Identify which cell holds the provided text, then report its (x, y) central coordinate. 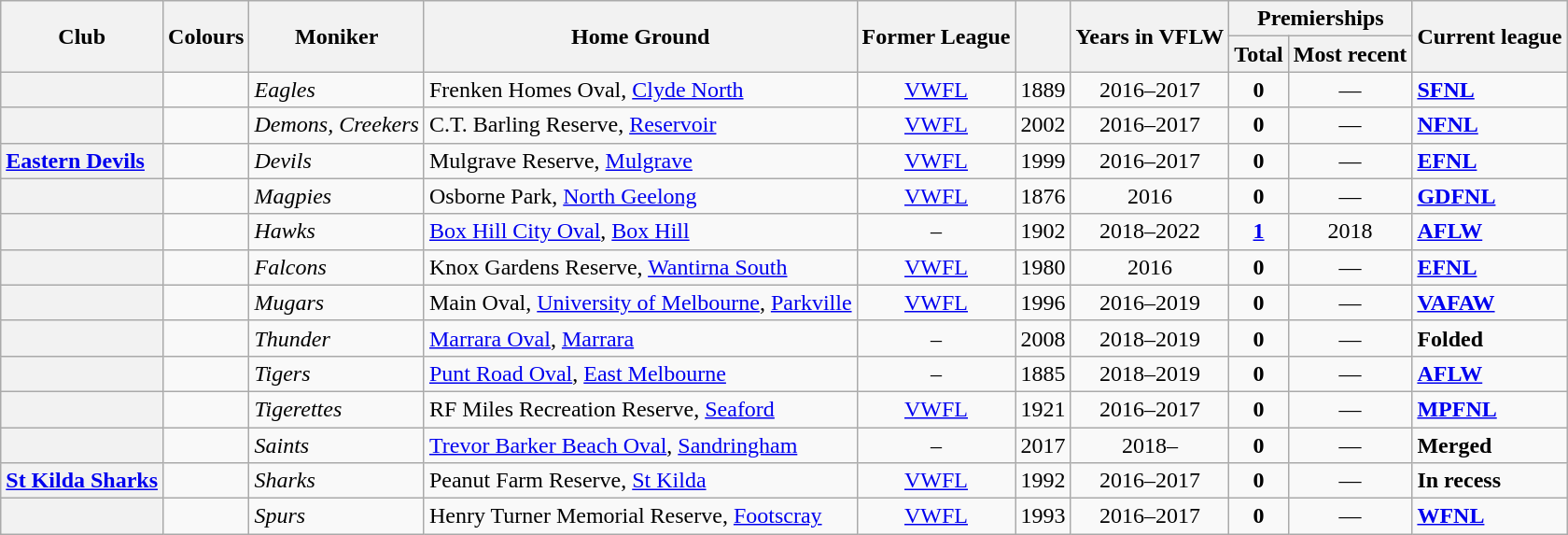
Eagles (336, 90)
RF Miles Recreation Reserve, Seaford (640, 409)
In recess (1490, 481)
WFNL (1490, 516)
1885 (1043, 373)
2018–2022 (1150, 232)
Hawks (336, 232)
Magpies (336, 196)
Thunder (336, 338)
Marrara Oval, Marrara (640, 338)
2017 (1043, 445)
MPFNL (1490, 409)
St Kilda Sharks (82, 481)
Saints (336, 445)
Total (1259, 54)
Mulgrave Reserve, Mulgrave (640, 161)
VAFAW (1490, 303)
Punt Road Oval, East Melbourne (640, 373)
1993 (1043, 516)
Devils (336, 161)
Merged (1490, 445)
Falcons (336, 267)
1999 (1043, 161)
Peanut Farm Reserve, St Kilda (640, 481)
Osborne Park, North Geelong (640, 196)
Frenken Homes Oval, Clyde North (640, 90)
Home Ground (640, 36)
1889 (1043, 90)
Years in VFLW (1150, 36)
Box Hill City Oval, Box Hill (640, 232)
1996 (1043, 303)
Demons, Creekers (336, 125)
C.T. Barling Reserve, Reservoir (640, 125)
Most recent (1350, 54)
2018 (1350, 232)
Spurs (336, 516)
Club (82, 36)
Colours (206, 36)
Henry Turner Memorial Reserve, Footscray (640, 516)
Mugars (336, 303)
1902 (1043, 232)
NFNL (1490, 125)
Moniker (336, 36)
Current league (1490, 36)
Tigers (336, 373)
GDFNL (1490, 196)
2008 (1043, 338)
Trevor Barker Beach Oval, Sandringham (640, 445)
1 (1259, 232)
2018– (1150, 445)
Former League (936, 36)
2002 (1043, 125)
1921 (1043, 409)
SFNL (1490, 90)
2016–2019 (1150, 303)
Premierships (1321, 19)
Main Oval, University of Melbourne, Parkville (640, 303)
Tigerettes (336, 409)
Sharks (336, 481)
Eastern Devils (82, 161)
1876 (1043, 196)
1980 (1043, 267)
Folded (1490, 338)
1992 (1043, 481)
Knox Gardens Reserve, Wantirna South (640, 267)
